Extract the (x, y) coordinate from the center of the cell holding the provided text.  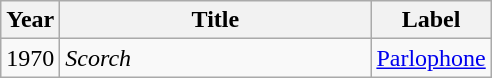
Year (30, 20)
Title (216, 20)
1970 (30, 58)
Scorch (216, 58)
Parlophone (431, 58)
Label (431, 20)
